Detect which cell encompasses the target text, then output its [X, Y] center coordinate. 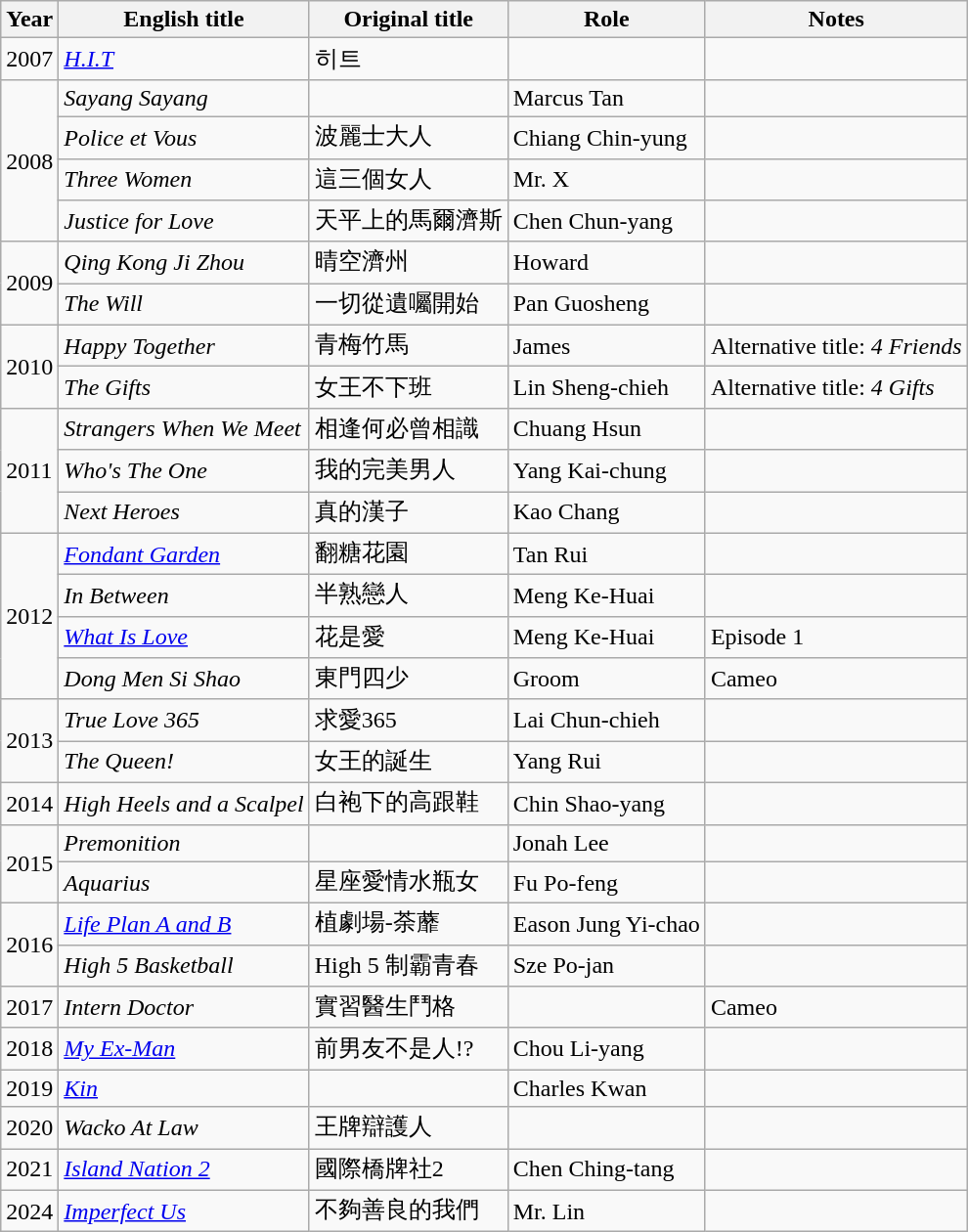
2007 [29, 59]
植劇場-荼蘼 [409, 925]
女王不下班 [409, 387]
2015 [29, 864]
Chen Chun-yang [606, 221]
波麗士大人 [409, 137]
2008 [29, 160]
Fondant Garden [184, 553]
Yang Rui [606, 763]
High 5 制霸青春 [409, 966]
Island Nation 2 [184, 1169]
Life Plan A and B [184, 925]
青梅竹馬 [409, 346]
東門四少 [409, 679]
Episode 1 [836, 638]
國際橋牌社2 [409, 1169]
2012 [29, 616]
Wacko At Law [184, 1128]
Justice for Love [184, 221]
2024 [29, 1210]
Pan Guosheng [606, 305]
2010 [29, 366]
In Between [184, 596]
James [606, 346]
Chin Shao-yang [606, 804]
2016 [29, 945]
Qing Kong Ji Zhou [184, 262]
My Ex-Man [184, 1048]
星座愛情水瓶女 [409, 882]
Premonition [184, 843]
晴空濟州 [409, 262]
Role [606, 20]
Imperfect Us [184, 1210]
Alternative title: 4 Gifts [836, 387]
半熟戀人 [409, 596]
2019 [29, 1088]
Lin Sheng-chieh [606, 387]
Year [29, 20]
Notes [836, 20]
Chiang Chin-yung [606, 137]
Happy Together [184, 346]
The Queen! [184, 763]
白袍下的高跟鞋 [409, 804]
2017 [29, 1007]
相逢何必曾相識 [409, 428]
這三個女人 [409, 180]
2014 [29, 804]
H.I.T [184, 59]
Sayang Sayang [184, 98]
Intern Doctor [184, 1007]
The Gifts [184, 387]
不夠善良的我們 [409, 1210]
Alternative title: 4 Friends [836, 346]
Kao Chang [606, 512]
Police et Vous [184, 137]
2021 [29, 1169]
Chen Ching-tang [606, 1169]
2020 [29, 1128]
花是愛 [409, 638]
Yang Kai-chung [606, 471]
Three Women [184, 180]
真的漢子 [409, 512]
히트 [409, 59]
Dong Men Si Shao [184, 679]
Howard [606, 262]
True Love 365 [184, 720]
Chou Li-yang [606, 1048]
Original title [409, 20]
Tan Rui [606, 553]
High Heels and a Scalpel [184, 804]
Charles Kwan [606, 1088]
Mr. Lin [606, 1210]
Jonah Lee [606, 843]
一切從遺囑開始 [409, 305]
Sze Po-jan [606, 966]
Aquarius [184, 882]
女王的誕生 [409, 763]
翻糖花園 [409, 553]
實習醫生鬥格 [409, 1007]
Strangers When We Meet [184, 428]
前男友不是人!? [409, 1048]
The Will [184, 305]
Eason Jung Yi-chao [606, 925]
Mr. X [606, 180]
我的完美男人 [409, 471]
Groom [606, 679]
Who's The One [184, 471]
Next Heroes [184, 512]
王牌辯護人 [409, 1128]
求愛365 [409, 720]
2009 [29, 284]
天平上的馬爾濟斯 [409, 221]
Kin [184, 1088]
2013 [29, 741]
Fu Po-feng [606, 882]
High 5 Basketball [184, 966]
English title [184, 20]
Chuang Hsun [606, 428]
Marcus Tan [606, 98]
Lai Chun-chieh [606, 720]
2011 [29, 470]
2018 [29, 1048]
What Is Love [184, 638]
